Locate the cell with the specified text and output its (X, Y) center coordinate. 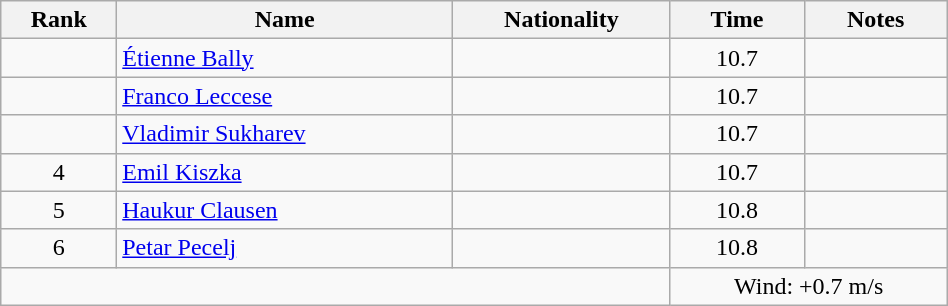
Petar Pecelj (285, 248)
5 (59, 210)
Name (285, 20)
Franco Leccese (285, 96)
Wind: +0.7 m/s (808, 286)
Rank (59, 20)
6 (59, 248)
4 (59, 172)
Étienne Bally (285, 58)
Vladimir Sukharev (285, 134)
Haukur Clausen (285, 210)
Nationality (562, 20)
Time (737, 20)
Emil Kiszka (285, 172)
Notes (876, 20)
